Provide the [X, Y] coordinate of the cell's center where the given text is located.  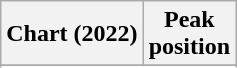
Peakposition [189, 34]
Chart (2022) [72, 34]
